Capture the cell that displays the provided text and extract its (x, y) central coordinate. 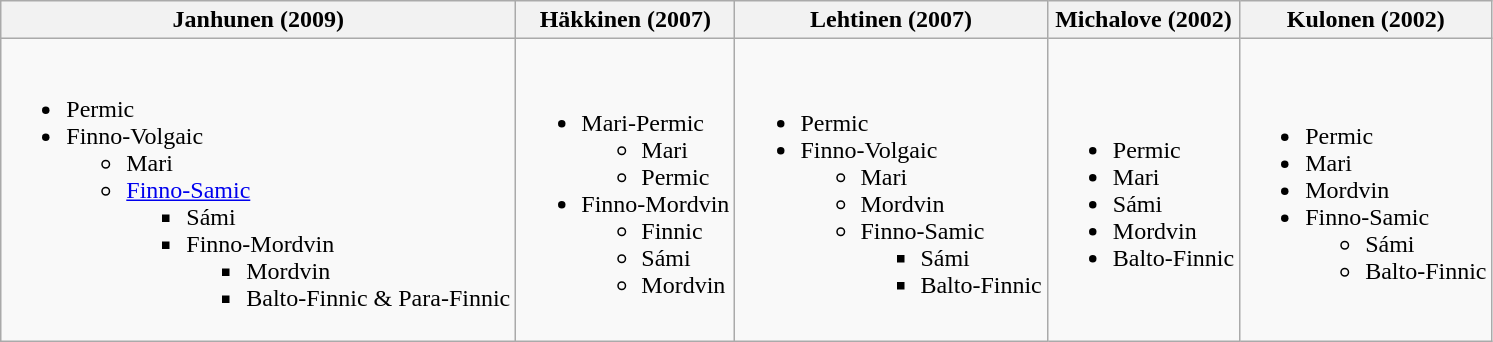
Lehtinen (2007) (891, 20)
PermicMariMordvinFinno-SamicSámiBalto-Finnic (1366, 190)
PermicMariSámiMordvinBalto-Finnic (1143, 190)
Mari-PermicMariPermicFinno-MordvinFinnicSámiMordvin (626, 190)
Michalove (2002) (1143, 20)
PermicFinno-VolgaicMariFinno-SamicSámiFinno-MordvinMordvinBalto-Finnic & Para-Finnic (258, 190)
Häkkinen (2007) (626, 20)
Janhunen (2009) (258, 20)
Kulonen (2002) (1366, 20)
PermicFinno-VolgaicMariMordvinFinno-SamicSámiBalto-Finnic (891, 190)
